Determine the (x, y) coordinate at the center of the cell enclosing the given text.  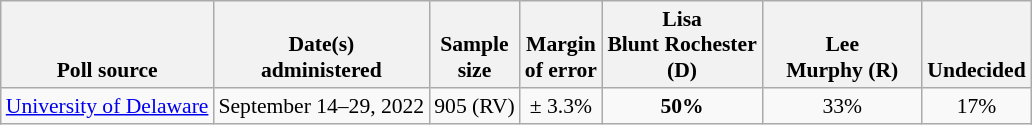
905 (RV) (474, 106)
LisaBlunt Rochester (D) (682, 44)
50% (682, 106)
Poll source (108, 44)
Samplesize (474, 44)
Undecided (976, 44)
University of Delaware (108, 106)
± 3.3% (561, 106)
LeeMurphy (R) (842, 44)
Date(s)administered (321, 44)
Marginof error (561, 44)
17% (976, 106)
33% (842, 106)
September 14–29, 2022 (321, 106)
